Return [x, y] of the center of cell containing provided text 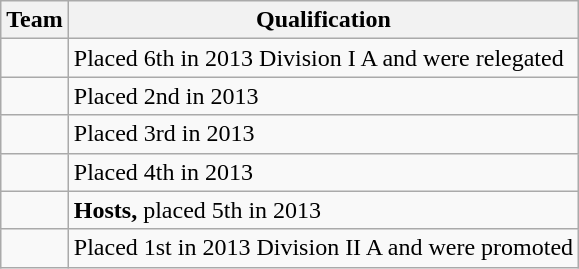
Placed 3rd in 2013 [323, 134]
Hosts, placed 5th in 2013 [323, 210]
Placed 1st in 2013 Division II A and were promoted [323, 248]
Placed 2nd in 2013 [323, 96]
Team [35, 20]
Placed 6th in 2013 Division I A and were relegated [323, 58]
Qualification [323, 20]
Placed 4th in 2013 [323, 172]
